Scan for the cell matching the given text and deliver its (x, y) coordinate at center. 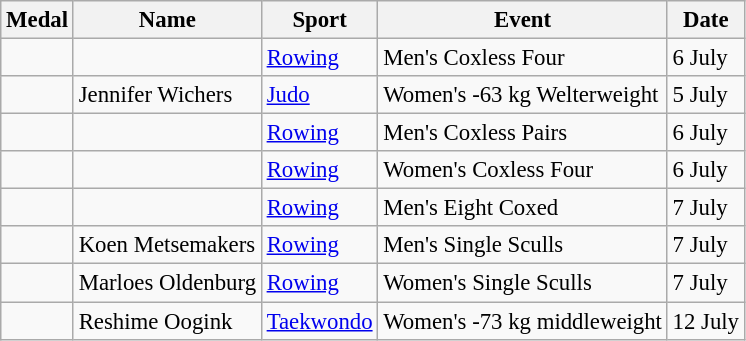
Women's Single Sculls (522, 283)
Event (522, 20)
Koen Metsemakers (167, 245)
Sport (320, 20)
Women's Coxless Four (522, 170)
Reshime Oogink (167, 321)
Judo (320, 95)
Name (167, 20)
Women's -63 kg Welterweight (522, 95)
5 July (706, 95)
Men's Single Sculls (522, 245)
Men's Coxless Four (522, 58)
Taekwondo (320, 321)
12 July (706, 321)
Men's Eight Coxed (522, 208)
Date (706, 20)
Jennifer Wichers (167, 95)
Medal (38, 20)
Men's Coxless Pairs (522, 133)
Women's -73 kg middleweight (522, 321)
Marloes Oldenburg (167, 283)
